Capture the cell that displays the provided text and extract its [X, Y] central coordinate. 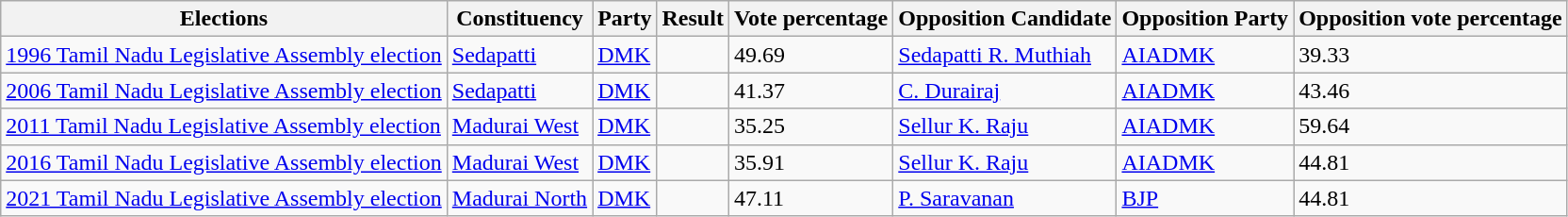
Sedapatti R. Muthiah [1004, 55]
35.25 [810, 126]
Vote percentage [810, 19]
35.91 [810, 162]
59.64 [1430, 126]
39.33 [1430, 55]
2006 Tamil Nadu Legislative Assembly election [224, 91]
BJP [1205, 198]
43.46 [1430, 91]
Opposition Party [1205, 19]
Opposition vote percentage [1430, 19]
41.37 [810, 91]
2016 Tamil Nadu Legislative Assembly election [224, 162]
Result [693, 19]
C. Durairaj [1004, 91]
Elections [224, 19]
2011 Tamil Nadu Legislative Assembly election [224, 126]
P. Saravanan [1004, 198]
47.11 [810, 198]
Madurai North [519, 198]
2021 Tamil Nadu Legislative Assembly election [224, 198]
Constituency [519, 19]
1996 Tamil Nadu Legislative Assembly election [224, 55]
49.69 [810, 55]
Opposition Candidate [1004, 19]
Party [625, 19]
